Output the [x, y] coordinate of the center of the cell containing the given text.  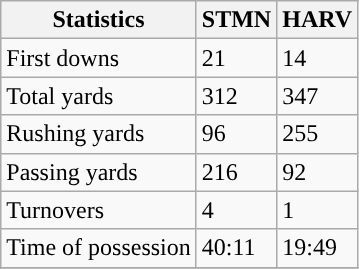
Turnovers [99, 210]
4 [236, 210]
347 [318, 96]
First downs [99, 58]
Total yards [99, 96]
40:11 [236, 248]
Time of possession [99, 248]
14 [318, 58]
216 [236, 172]
21 [236, 58]
HARV [318, 20]
92 [318, 172]
Statistics [99, 20]
255 [318, 134]
312 [236, 96]
96 [236, 134]
19:49 [318, 248]
Rushing yards [99, 134]
1 [318, 210]
Passing yards [99, 172]
STMN [236, 20]
